Capture the cell that displays the provided text and extract its (X, Y) central coordinate. 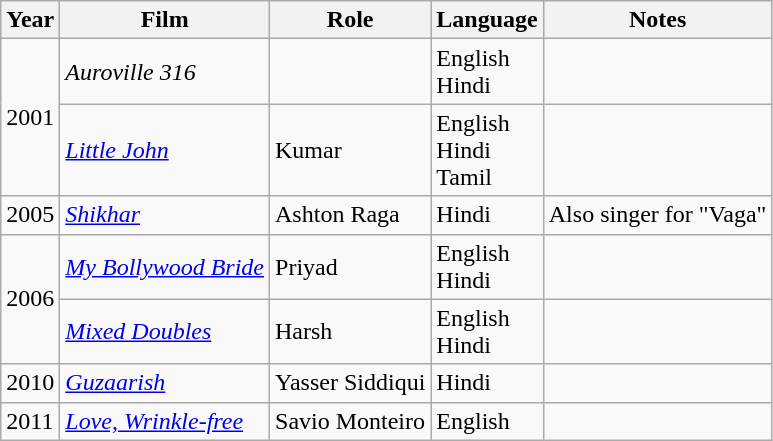
Harsh (350, 332)
Yasser Siddiqui (350, 383)
Year (30, 20)
Mixed Doubles (165, 332)
Also singer for "Vaga" (658, 215)
Film (165, 20)
Notes (658, 20)
EnglishHindiTamil (487, 150)
Kumar (350, 150)
Priyad (350, 266)
Role (350, 20)
Shikhar (165, 215)
2010 (30, 383)
My Bollywood Bride (165, 266)
2011 (30, 421)
Ashton Raga (350, 215)
Love, Wrinkle-free (165, 421)
Auroville 316 (165, 72)
Savio Monteiro (350, 421)
Guzaarish (165, 383)
Language (487, 20)
English (487, 421)
2005 (30, 215)
2006 (30, 299)
Little John (165, 150)
2001 (30, 118)
